Return the (X, Y) coordinate for the center point of the cell that contains the specified text.  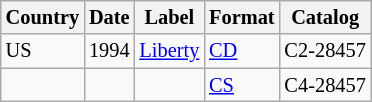
Label (169, 17)
Date (109, 17)
CD (242, 51)
Catalog (326, 17)
Country (42, 17)
Format (242, 17)
C2-28457 (326, 51)
1994 (109, 51)
CS (242, 85)
Liberty (169, 51)
C4-28457 (326, 85)
US (42, 51)
